Pinpoint the cell where the given text exists, returning its [X, Y] midpoint coordinate. 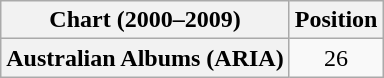
Australian Albums (ARIA) [145, 58]
Chart (2000–2009) [145, 20]
Position [336, 20]
26 [336, 58]
